From the cell containing the given text, extract its center point as (x, y) coordinate. 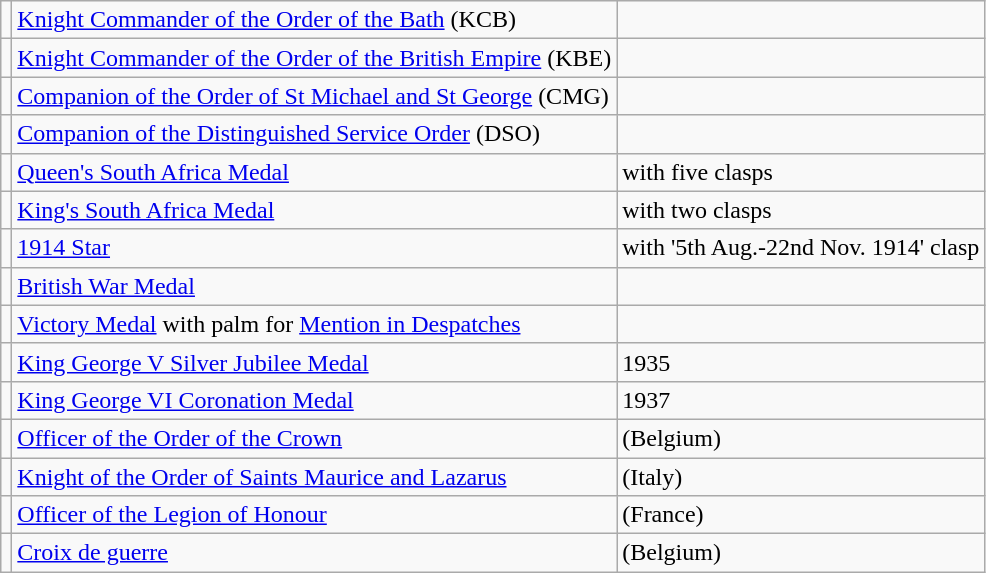
1935 (801, 362)
British War Medal (314, 286)
King George V Silver Jubilee Medal (314, 362)
Queen's South Africa Medal (314, 172)
Companion of the Order of St Michael and St George (CMG) (314, 96)
with five clasps (801, 172)
Knight Commander of the Order of the Bath (KCB) (314, 20)
Companion of the Distinguished Service Order (DSO) (314, 134)
with '5th Aug.-22nd Nov. 1914' clasp (801, 248)
Officer of the Order of the Crown (314, 438)
(Italy) (801, 477)
1937 (801, 400)
Knight Commander of the Order of the British Empire (KBE) (314, 58)
Croix de guerre (314, 553)
King George VI Coronation Medal (314, 400)
with two clasps (801, 210)
1914 Star (314, 248)
Victory Medal with palm for Mention in Despatches (314, 324)
King's South Africa Medal (314, 210)
Officer of the Legion of Honour (314, 515)
(France) (801, 515)
Knight of the Order of Saints Maurice and Lazarus (314, 477)
